Identify which cell holds the provided text, then report its [x, y] central coordinate. 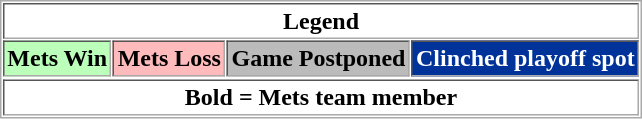
Mets Loss [169, 58]
Clinched playoff spot [525, 58]
Bold = Mets team member [321, 98]
Legend [321, 21]
Game Postponed [318, 58]
Mets Win [58, 58]
